Scan for the cell matching the given text and deliver its [x, y] coordinate at center. 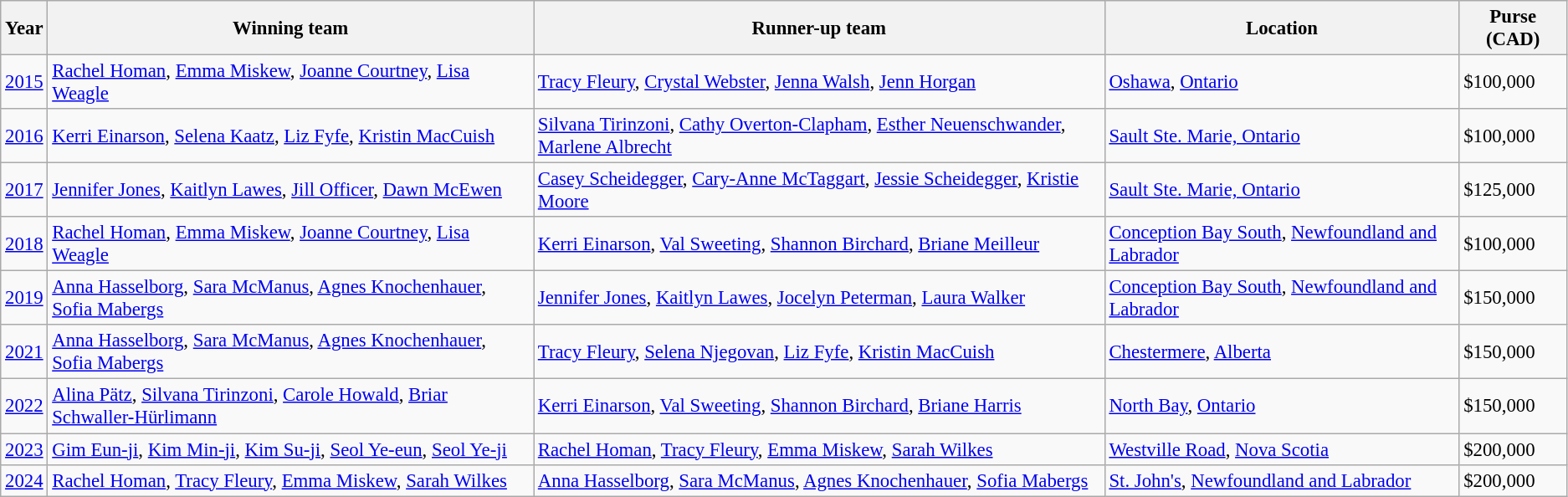
$125,000 [1513, 191]
2022 [24, 407]
Chestermere, Alberta [1282, 351]
2024 [24, 480]
Jennifer Jones, Kaitlyn Lawes, Jocelyn Peterman, Laura Walker [820, 298]
2018 [24, 244]
Alina Pätz, Silvana Tirinzoni, Carole Howald, Briar Schwaller-Hürlimann [291, 407]
Tracy Fleury, Selena Njegovan, Liz Fyfe, Kristin MacCuish [820, 351]
Jennifer Jones, Kaitlyn Lawes, Jill Officer, Dawn McEwen [291, 191]
Silvana Tirinzoni, Cathy Overton-Clapham, Esther Neuenschwander, Marlene Albrecht [820, 136]
2019 [24, 298]
Runner-up team [820, 28]
Casey Scheidegger, Cary-Anne McTaggart, Jessie Scheidegger, Kristie Moore [820, 191]
Location [1282, 28]
Westville Road, Nova Scotia [1282, 449]
2017 [24, 191]
Winning team [291, 28]
Kerri Einarson, Val Sweeting, Shannon Birchard, Briane Harris [820, 407]
Gim Eun-ji, Kim Min-ji, Kim Su-ji, Seol Ye-eun, Seol Ye-ji [291, 449]
Oshawa, Ontario [1282, 82]
2015 [24, 82]
North Bay, Ontario [1282, 407]
Tracy Fleury, Crystal Webster, Jenna Walsh, Jenn Horgan [820, 82]
Kerri Einarson, Selena Kaatz, Liz Fyfe, Kristin MacCuish [291, 136]
2016 [24, 136]
Purse (CAD) [1513, 28]
St. John's, Newfoundland and Labrador [1282, 480]
Kerri Einarson, Val Sweeting, Shannon Birchard, Briane Meilleur [820, 244]
2023 [24, 449]
2021 [24, 351]
Year [24, 28]
